From the cell containing the given text, extract its center point as [x, y] coordinate. 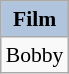
Film [35, 19]
Bobby [35, 55]
